Capture the cell that displays the provided text and extract its (x, y) central coordinate. 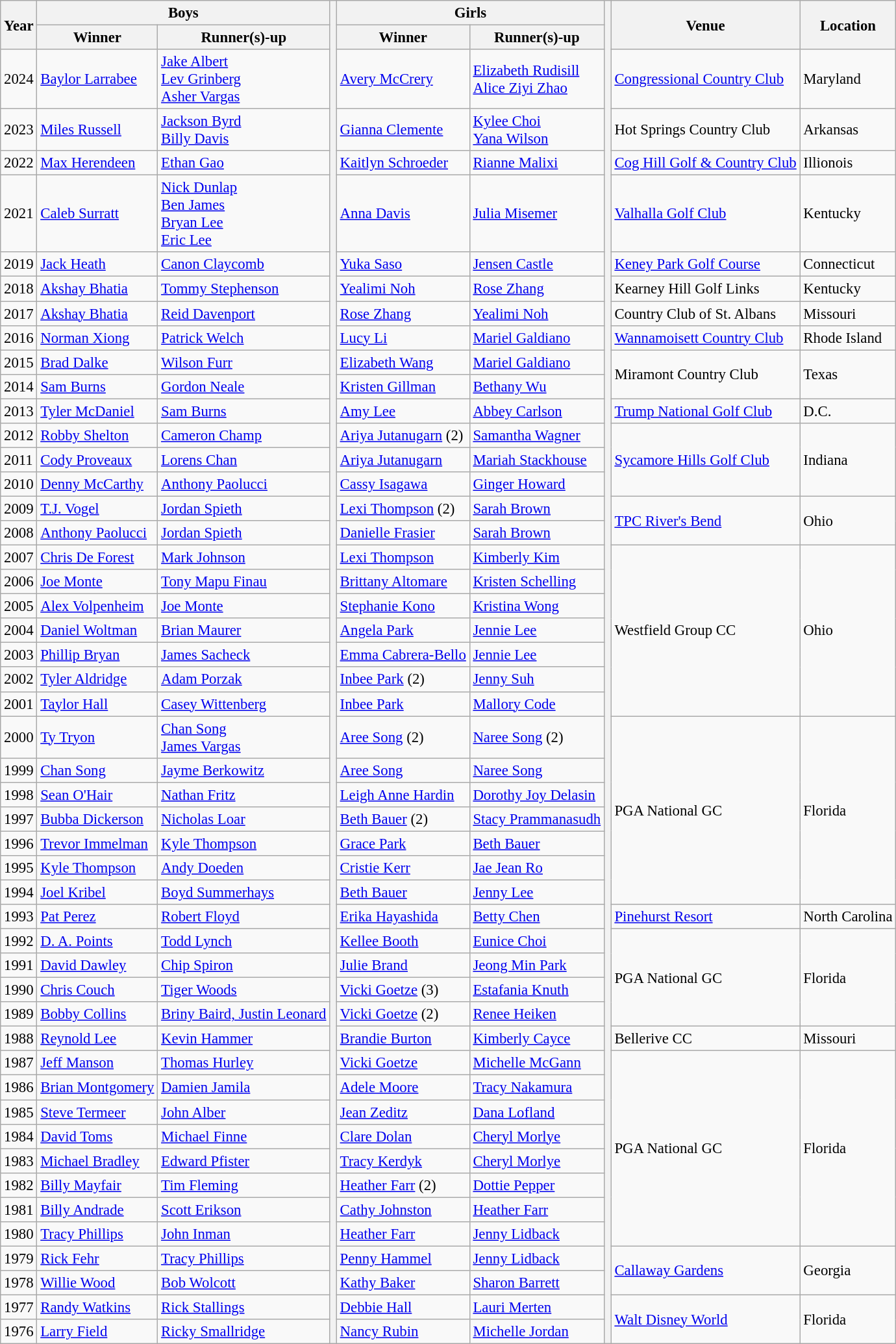
Valhalla Golf Club (705, 214)
Grace Park (403, 843)
Samantha Wagner (536, 436)
Tiger Woods (244, 990)
1986 (19, 1088)
Nancy Rubin (403, 1332)
Briny Baird, Justin Leonard (244, 1014)
1997 (19, 819)
Michelle McGann (536, 1063)
1999 (19, 770)
Ty Tryon (97, 738)
Walt Disney World (705, 1319)
Damien Jamila (244, 1088)
Congressional Country Club (705, 79)
Year (19, 25)
Baylor Larrabee (97, 79)
2016 (19, 338)
Max Herendeen (97, 163)
1990 (19, 990)
Michelle Jordan (536, 1332)
Yuka Saso (403, 264)
Keney Park Golf Course (705, 264)
Sean O'Hair (97, 795)
Daniel Woltman (97, 630)
Pat Perez (97, 917)
2013 (19, 411)
Miramont Country Club (705, 374)
David Toms (97, 1136)
Scott Erikson (244, 1210)
Jensen Castle (536, 264)
Sycamore Hills Golf Club (705, 460)
Cog Hill Golf & Country Club (705, 163)
North Carolina (848, 917)
Jenny Suh (536, 680)
Inbee Park (2) (403, 680)
Leigh Anne Hardin (403, 795)
Brittany Altomare (403, 582)
Wilson Furr (244, 362)
Phillip Bryan (97, 655)
Michael Finne (244, 1136)
1992 (19, 941)
Robby Shelton (97, 436)
Jenny Lee (536, 892)
Edward Pfister (244, 1161)
2005 (19, 606)
Reid Davenport (244, 314)
D.C. (848, 411)
Vicki Goetze (2) (403, 1014)
2011 (19, 460)
2022 (19, 163)
2024 (19, 79)
2003 (19, 655)
Chan SongJames Vargas (244, 738)
Penny Hammel (403, 1258)
2010 (19, 484)
Emma Cabrera-Bello (403, 655)
Erika Hayashida (403, 917)
2015 (19, 362)
2023 (19, 130)
Kimberly Kim (536, 558)
Lucy Li (403, 338)
2001 (19, 704)
Stacy Prammanasudh (536, 819)
Adam Porzak (244, 680)
Adele Moore (403, 1088)
Betty Chen (536, 917)
Pinehurst Resort (705, 917)
1983 (19, 1161)
2006 (19, 582)
Kaitlyn Schroeder (403, 163)
1994 (19, 892)
Miles Russell (97, 130)
Andy Doeden (244, 868)
2002 (19, 680)
1980 (19, 1234)
Stephanie Kono (403, 606)
1993 (19, 917)
Canon Claycomb (244, 264)
1981 (19, 1210)
Abbey Carlson (536, 411)
Cameron Champ (244, 436)
Renee Heiken (536, 1014)
Kearney Hill Golf Links (705, 289)
Illionois (848, 163)
Tyler McDaniel (97, 411)
1985 (19, 1112)
Chris Couch (97, 990)
Julie Brand (403, 965)
Lorens Chan (244, 460)
Mark Johnson (244, 558)
Aree Song (403, 770)
1977 (19, 1307)
Maryland (848, 79)
Tony Mapu Finau (244, 582)
Tracy Kerdyk (403, 1161)
Clare Dolan (403, 1136)
2021 (19, 214)
2004 (19, 630)
TPC River's Bend (705, 521)
Rick Fehr (97, 1258)
Gordon Neale (244, 386)
D. A. Points (97, 941)
David Dawley (97, 965)
Brad Dalke (97, 362)
Brandie Burton (403, 1039)
Nick DunlapBen JamesBryan LeeEric Lee (244, 214)
Jae Jean Ro (536, 868)
Larry Field (97, 1332)
Beth Bauer (2) (403, 819)
John Alber (244, 1112)
Naree Song (2) (536, 738)
John Inman (244, 1234)
Chip Spiron (244, 965)
Rhode Island (848, 338)
Chan Song (97, 770)
1989 (19, 1014)
Hot Springs Country Club (705, 130)
Naree Song (536, 770)
Cathy Johnston (403, 1210)
T.J. Vogel (97, 508)
Mariah Stackhouse (536, 460)
Dana Lofland (536, 1112)
Sharon Barrett (536, 1283)
Jeff Manson (97, 1063)
Callaway Gardens (705, 1270)
Robert Floyd (244, 917)
1987 (19, 1063)
Reynold Lee (97, 1039)
Cody Proveaux (97, 460)
Inbee Park (403, 704)
2018 (19, 289)
Casey Wittenberg (244, 704)
2009 (19, 508)
2012 (19, 436)
Michael Bradley (97, 1161)
2000 (19, 738)
Elizabeth RudisillAlice Ziyi Zhao (536, 79)
Lexi Thompson (403, 558)
Georgia (848, 1270)
2014 (19, 386)
Randy Watkins (97, 1307)
Ariya Jutanugarn (403, 460)
James Sacheck (244, 655)
Julia Misemer (536, 214)
Country Club of St. Albans (705, 314)
Dorothy Joy Delasin (536, 795)
Ginger Howard (536, 484)
Nathan Fritz (244, 795)
Rick Stallings (244, 1307)
Texas (848, 374)
Bobby Collins (97, 1014)
Girls (470, 13)
Willie Wood (97, 1283)
Joel Kribel (97, 892)
Vicki Goetze (3) (403, 990)
Aree Song (2) (403, 738)
Jean Zeditz (403, 1112)
Alex Volpenheim (97, 606)
2017 (19, 314)
Rianne Malixi (536, 163)
Bethany Wu (536, 386)
1984 (19, 1136)
1998 (19, 795)
Arkansas (848, 130)
Bellerive CC (705, 1039)
Location (848, 25)
Taylor Hall (97, 704)
Debbie Hall (403, 1307)
Ethan Gao (244, 163)
1996 (19, 843)
Venue (705, 25)
Eunice Choi (536, 941)
Tracy Nakamura (536, 1088)
Jackson ByrdBilly Davis (244, 130)
Billy Andrade (97, 1210)
Nicholas Loar (244, 819)
Kimberly Cayce (536, 1039)
1978 (19, 1283)
Kevin Hammer (244, 1039)
Indiana (848, 460)
Caleb Surratt (97, 214)
1991 (19, 965)
Heather Farr (2) (403, 1185)
Westfield Group CC (705, 631)
Wannamoisett Country Club (705, 338)
Bubba Dickerson (97, 819)
Billy Mayfair (97, 1185)
Todd Lynch (244, 941)
Cristie Kerr (403, 868)
2007 (19, 558)
Jayme Berkowitz (244, 770)
Kristina Wong (536, 606)
Ricky Smallridge (244, 1332)
Danielle Frasier (403, 533)
Kellee Booth (403, 941)
Elizabeth Wang (403, 362)
Gianna Clemente (403, 130)
Tim Fleming (244, 1185)
Patrick Welch (244, 338)
Vicki Goetze (403, 1063)
Steve Termeer (97, 1112)
Norman Xiong (97, 338)
Ariya Jutanugarn (2) (403, 436)
1979 (19, 1258)
Dottie Pepper (536, 1185)
Kristen Schelling (536, 582)
2008 (19, 533)
Trevor Immelman (97, 843)
Brian Montgomery (97, 1088)
Thomas Hurley (244, 1063)
Angela Park (403, 630)
Mallory Code (536, 704)
Cassy Isagawa (403, 484)
Bob Wolcott (244, 1283)
Tommy Stephenson (244, 289)
Kristen Gillman (403, 386)
1988 (19, 1039)
Boyd Summerhays (244, 892)
Lexi Thompson (2) (403, 508)
Brian Maurer (244, 630)
Jake AlbertLev GrinbergAsher Vargas (244, 79)
1976 (19, 1332)
Connecticut (848, 264)
Tyler Aldridge (97, 680)
1995 (19, 868)
Amy Lee (403, 411)
Chris De Forest (97, 558)
Avery McCrery (403, 79)
Denny McCarthy (97, 484)
Estafania Knuth (536, 990)
Jeong Min Park (536, 965)
Anna Davis (403, 214)
Trump National Golf Club (705, 411)
2019 (19, 264)
1982 (19, 1185)
Kathy Baker (403, 1283)
Kylee ChoiYana Wilson (536, 130)
Boys (183, 13)
Lauri Merten (536, 1307)
Jack Heath (97, 264)
